Identify which cell holds the provided text, then report its (x, y) central coordinate. 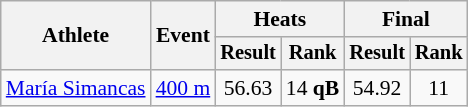
56.63 (248, 88)
54.92 (377, 88)
María Simancas (76, 88)
400 m (184, 88)
14 qB (313, 88)
Athlete (76, 36)
Final (406, 19)
Event (184, 36)
11 (439, 88)
Heats (280, 19)
